Output the [X, Y] coordinate of the center of the cell containing the given text.  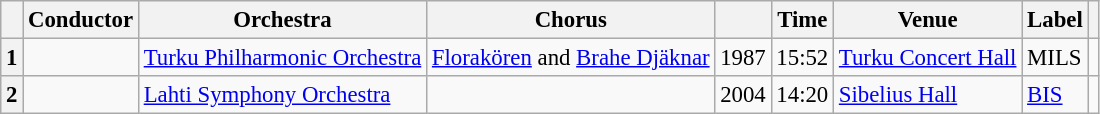
Florakören and Brahe Djäknar [571, 58]
Label [1055, 20]
2 [12, 95]
Turku Philharmonic Orchestra [282, 58]
1987 [743, 58]
Venue [928, 20]
BIS [1055, 95]
2004 [743, 95]
14:20 [802, 95]
Sibelius Hall [928, 95]
15:52 [802, 58]
Time [802, 20]
1 [12, 58]
Chorus [571, 20]
Conductor [81, 20]
Lahti Symphony Orchestra [282, 95]
MILS [1055, 58]
Turku Concert Hall [928, 58]
Orchestra [282, 20]
